For the text-containing cell, return its midpoint in (X, Y) coordinate format. 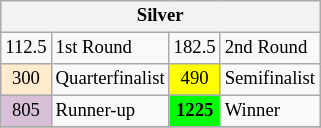
182.5 (194, 48)
490 (194, 80)
Quarterfinalist (110, 80)
Winner (270, 112)
2nd Round (270, 48)
Silver (160, 16)
1225 (194, 112)
112.5 (26, 48)
805 (26, 112)
1st Round (110, 48)
Semifinalist (270, 80)
300 (26, 80)
Runner-up (110, 112)
